For the text-containing cell, return its midpoint in [x, y] coordinate format. 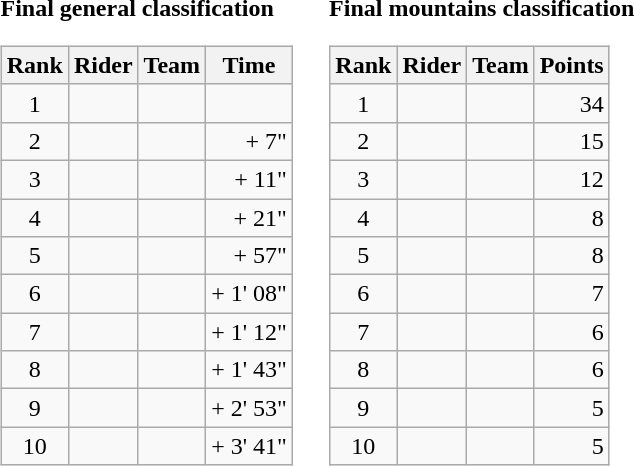
12 [572, 179]
+ 3' 41" [250, 446]
+ 11" [250, 179]
Points [572, 65]
+ 1' 43" [250, 370]
+ 2' 53" [250, 408]
+ 21" [250, 217]
15 [572, 141]
+ 1' 12" [250, 332]
Time [250, 65]
34 [572, 103]
+ 57" [250, 256]
+ 1' 08" [250, 294]
+ 7" [250, 141]
